From the cell containing the given text, extract its center point as [X, Y] coordinate. 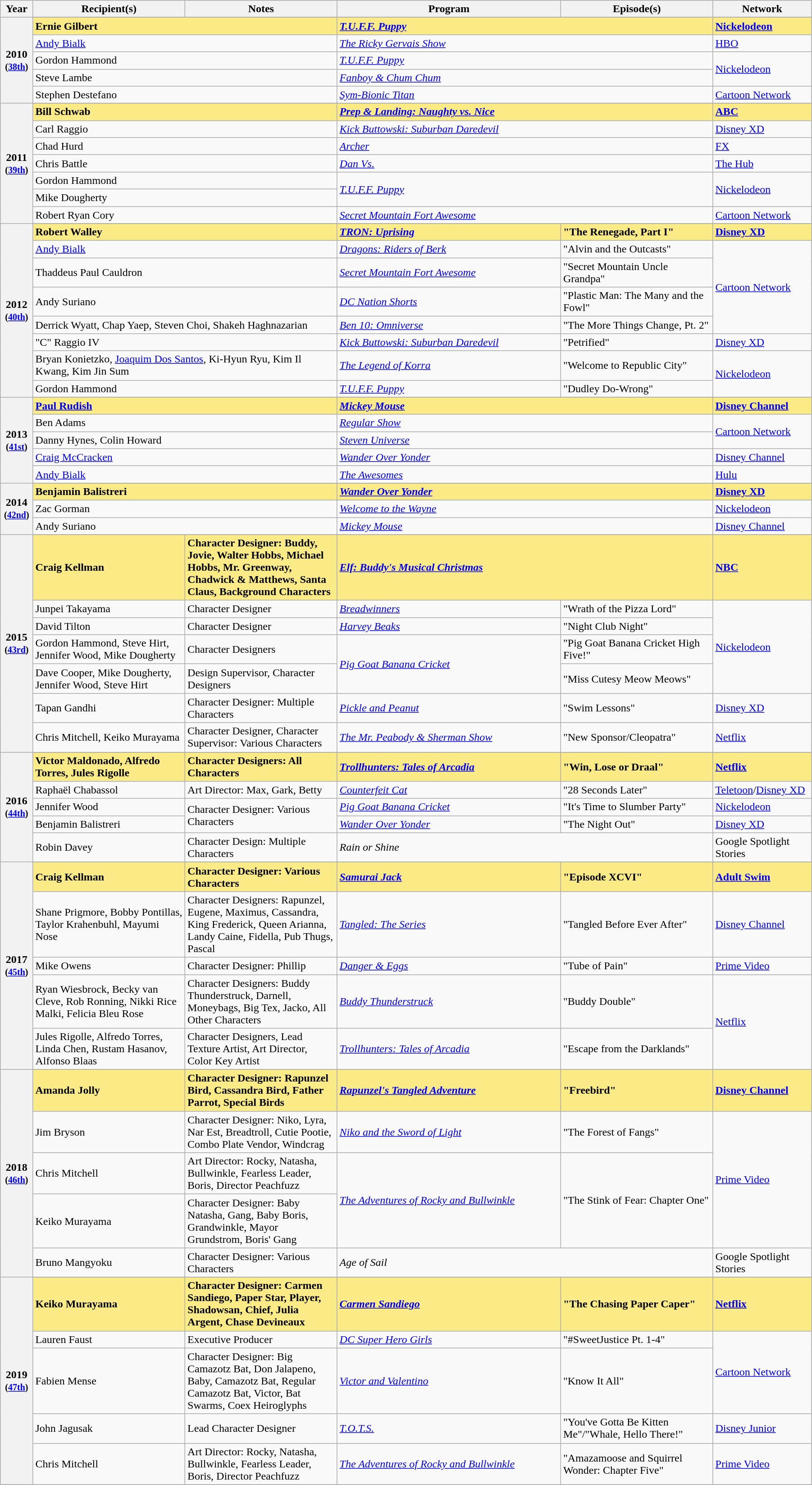
Elf: Buddy's Musical Christmas [525, 568]
"Episode XCVI" [637, 876]
Character Designer: Rapunzel Bird, Cassandra Bird, Father Parrot, Special Birds [261, 1091]
The Legend of Korra [449, 365]
Carl Raggio [185, 129]
David Tilton [109, 626]
Buddy Thunderstruck [449, 1002]
Chad Hurd [185, 146]
Chris Battle [185, 163]
"Swim Lessons" [637, 708]
ABC [762, 112]
Welcome to the Wayne [525, 509]
Ryan Wiesbrock, Becky van Cleve, Rob Ronning, Nikki Rice Malki, Felicia Bleu Rose [109, 1002]
Rain or Shine [525, 848]
Harvey Beaks [449, 626]
Zac Gorman [185, 509]
Junpei Takayama [109, 609]
Lauren Faust [109, 1339]
The Awesomes [525, 474]
"Alvin and the Outcasts" [637, 249]
Robin Davey [109, 848]
2014 (42nd) [17, 509]
2015 (43rd) [17, 643]
Character Designers [261, 649]
Adult Swim [762, 876]
Robert Walley [185, 232]
Character Designer: Multiple Characters [261, 708]
"Wrath of the Pizza Lord" [637, 609]
"28 Seconds Later" [637, 790]
"Buddy Double" [637, 1002]
Character Designer: Buddy, Jovie, Walter Hobbs, Michael Hobbs, Mr. Greenway, Chadwick & Matthews, Santa Claus, Background Characters [261, 568]
Character Design: Multiple Characters [261, 848]
"Petrified" [637, 342]
Steve Lambe [185, 78]
Dan Vs. [525, 163]
The Ricky Gervais Show [525, 43]
Derrick Wyatt, Chap Yaep, Steven Choi, Shakeh Haghnazarian [185, 325]
"#SweetJustice Pt. 1-4" [637, 1339]
Dragons: Riders of Berk [449, 249]
Bill Schwab [185, 112]
Network [762, 9]
Gordon Hammond, Steve Hirt, Jennifer Wood, Mike Dougherty [109, 649]
"The More Things Change, Pt. 2" [637, 325]
Ben Adams [185, 423]
2010 (38th) [17, 60]
Bryan Konietzko, Joaquim Dos Santos, Ki-Hyun Ryu, Kim Il Kwang, Kim Jin Sum [185, 365]
Character Designer: Big Camazotz Bat, Don Jalapeno, Baby, Camazotz Bat, Regular Camazotz Bat, Victor, Bat Swarms, Coex Heiroglyphs [261, 1381]
Danny Hynes, Colin Howard [185, 440]
"Plastic Man: The Many and the Fowl" [637, 302]
FX [762, 146]
Character Designer: Baby Natasha, Gang, Baby Boris, Grandwinkle, Mayor Grundstrom, Boris' Gang [261, 1221]
Character Designer: Carmen Sandiego, Paper Star, Player, Shadowsan, Chief, Julia Argent, Chase Devineaux [261, 1304]
Character Designer: Niko, Lyra, Nar Est, Breadtroll, Cutie Pootie, Combo Plate Vendor, Windcrag [261, 1132]
"New Sponsor/Cleopatra" [637, 738]
Thaddeus Paul Cauldron [185, 272]
Steven Universe [525, 440]
"C" Raggio IV [185, 342]
Raphaël Chabassol [109, 790]
"Win, Lose or Draal" [637, 766]
Notes [261, 9]
2012 (40th) [17, 311]
Breadwinners [449, 609]
Character Designers: Buddy Thunderstruck, Darnell, Moneybags, Big Tex, Jacko, All Other Characters [261, 1002]
"It's Time to Slumber Party" [637, 807]
Mike Owens [109, 966]
Bruno Mangyoku [109, 1262]
"The Night Out" [637, 824]
Shane Prigmore, Bobby Pontillas, Taylor Krahenbuhl, Mayumi Nose [109, 924]
Executive Producer [261, 1339]
2019 (47th) [17, 1381]
Ernie Gilbert [185, 26]
"Know It All" [637, 1381]
"Dudley Do-Wrong" [637, 389]
Character Designer: Phillip [261, 966]
Hulu [762, 474]
"Welcome to Republic City" [637, 365]
Victor Maldonado, Alfredo Torres, Jules Rigolle [109, 766]
Archer [525, 146]
"Tangled Before Ever After" [637, 924]
Dave Cooper, Mike Dougherty, Jennifer Wood, Steve Hirt [109, 679]
"Freebird" [637, 1091]
Fabien Mense [109, 1381]
Age of Sail [525, 1262]
Craig McCracken [185, 457]
Character Designers, Lead Texture Artist, Art Director, Color Key Artist [261, 1049]
Character Designers: All Characters [261, 766]
HBO [762, 43]
Paul Rudish [185, 406]
"Miss Cutesy Meow Meows" [637, 679]
"The Stink of Fear: Chapter One" [637, 1200]
Niko and the Sword of Light [449, 1132]
"Night Club Night" [637, 626]
Year [17, 9]
Robert Ryan Cory [185, 215]
Rapunzel's Tangled Adventure [449, 1091]
"Pig Goat Banana Cricket High Five!" [637, 649]
Chris Mitchell, Keiko Murayama [109, 738]
Carmen Sandiego [449, 1304]
The Hub [762, 163]
Fanboy & Chum Chum [525, 78]
Regular Show [525, 423]
"Amazamoose and Squirrel Wonder: Chapter Five" [637, 1464]
Victor and Valentino [449, 1381]
Design Supervisor, Character Designers [261, 679]
Lead Character Designer [261, 1428]
Jules Rigolle, Alfredo Torres, Linda Chen, Rustam Hasanov, Alfonso Blaas [109, 1049]
"The Forest of Fangs" [637, 1132]
Teletoon/Disney XD [762, 790]
Stephen Destefano [185, 95]
Sym-Bionic Titan [525, 95]
2016 (44th) [17, 807]
Jennifer Wood [109, 807]
2013 (41st) [17, 440]
NBC [762, 568]
2017 (45th) [17, 966]
Art Director: Max, Gark, Betty [261, 790]
"The Chasing Paper Caper" [637, 1304]
Pickle and Peanut [449, 708]
Ben 10: Omniverse [449, 325]
Recipient(s) [109, 9]
2018 (46th) [17, 1173]
Prep & Landing: Naughty vs. Nice [525, 112]
Character Designers: Rapunzel, Eugene, Maximus, Cassandra, King Frederick, Queen Arianna, Landy Caine, Fidella, Pub Thugs, Pascal [261, 924]
John Jagusak [109, 1428]
"Secret Mountain Uncle Grandpa" [637, 272]
Episode(s) [637, 9]
Jim Bryson [109, 1132]
"Tube of Pain" [637, 966]
T.O.T.S. [449, 1428]
Amanda Jolly [109, 1091]
DC Super Hero Girls [449, 1339]
Program [449, 9]
"The Renegade, Part I" [637, 232]
Disney Junior [762, 1428]
Counterfeit Cat [449, 790]
"Escape from the Darklands" [637, 1049]
TRON: Uprising [449, 232]
Danger & Eggs [449, 966]
The Mr. Peabody & Sherman Show [449, 738]
Mike Dougherty [185, 197]
Tapan Gandhi [109, 708]
"You've Gotta Be Kitten Me"/"Whale, Hello There!" [637, 1428]
Samurai Jack [449, 876]
Tangled: The Series [449, 924]
DC Nation Shorts [449, 302]
2011 (39th) [17, 163]
Character Designer, Character Supervisor: Various Characters [261, 738]
